Locate the cell with the specified text and output its [x, y] center coordinate. 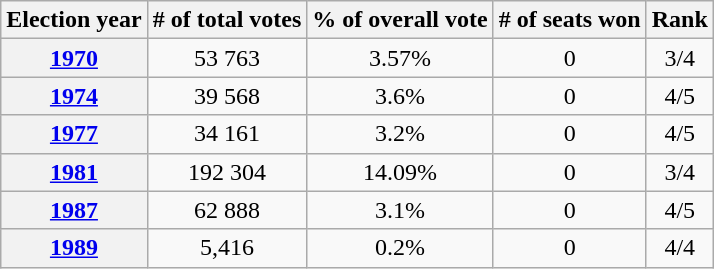
1981 [74, 172]
53 763 [227, 58]
14.09% [400, 172]
Rank [680, 20]
34 161 [227, 134]
39 568 [227, 96]
1989 [74, 248]
4/4 [680, 248]
62 888 [227, 210]
1987 [74, 210]
# of total votes [227, 20]
% of overall vote [400, 20]
3.1% [400, 210]
5,416 [227, 248]
# of seats won [570, 20]
1974 [74, 96]
192 304 [227, 172]
1970 [74, 58]
3.2% [400, 134]
1977 [74, 134]
3.57% [400, 58]
3.6% [400, 96]
0.2% [400, 248]
Election year [74, 20]
